Pinpoint the cell where the given text exists, returning its [X, Y] midpoint coordinate. 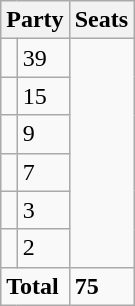
15 [43, 96]
3 [43, 210]
9 [43, 134]
Party [35, 20]
7 [43, 172]
39 [43, 58]
75 [101, 286]
Seats [101, 20]
Total [35, 286]
2 [43, 248]
